Detect which cell encompasses the target text, then output its (X, Y) center coordinate. 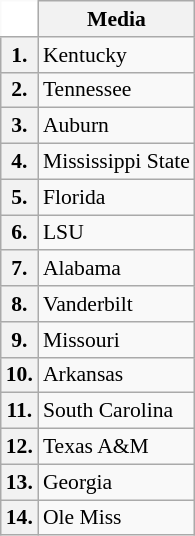
9. (20, 340)
Media (116, 19)
Texas A&M (116, 447)
Mississippi State (116, 162)
12. (20, 447)
Missouri (116, 340)
South Carolina (116, 411)
8. (20, 304)
Kentucky (116, 55)
3. (20, 126)
14. (20, 518)
Alabama (116, 269)
4. (20, 162)
5. (20, 197)
Tennessee (116, 90)
Georgia (116, 482)
2. (20, 90)
6. (20, 233)
11. (20, 411)
Arkansas (116, 375)
7. (20, 269)
10. (20, 375)
13. (20, 482)
Auburn (116, 126)
1. (20, 55)
Vanderbilt (116, 304)
LSU (116, 233)
Ole Miss (116, 518)
Florida (116, 197)
